Return (x, y) of the center of cell containing provided text 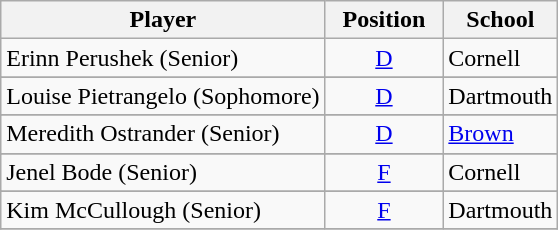
School (500, 20)
Position (384, 20)
Brown (500, 134)
Meredith Ostrander (Senior) (163, 134)
Jenel Bode (Senior) (163, 172)
Player (163, 20)
Louise Pietrangelo (Sophomore) (163, 96)
Kim McCullough (Senior) (163, 210)
Erinn Perushek (Senior) (163, 58)
